Provide the [X, Y] coordinate of the cell's center where the given text is located.  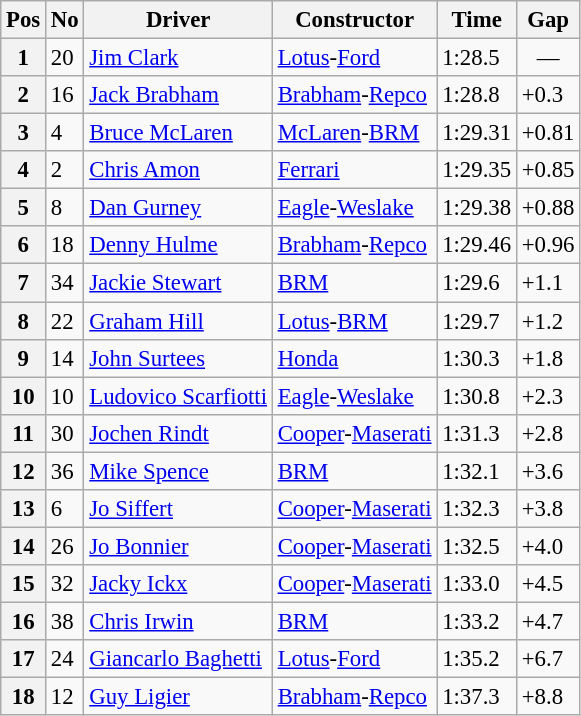
Ludovico Scarfiotti [178, 396]
34 [65, 283]
+0.81 [548, 133]
13 [24, 509]
1 [24, 58]
+2.8 [548, 433]
Chris Irwin [178, 621]
+0.3 [548, 95]
Jim Clark [178, 58]
+4.5 [548, 584]
5 [24, 208]
9 [24, 358]
+0.88 [548, 208]
Jack Brabham [178, 95]
Bruce McLaren [178, 133]
1:29.7 [477, 321]
+0.96 [548, 245]
1:30.8 [477, 396]
1:32.5 [477, 546]
1:35.2 [477, 659]
36 [65, 471]
+1.2 [548, 321]
3 [24, 133]
McLaren-BRM [354, 133]
1:31.3 [477, 433]
+0.85 [548, 170]
Jochen Rindt [178, 433]
Honda [354, 358]
Pos [24, 20]
22 [65, 321]
+1.8 [548, 358]
Giancarlo Baghetti [178, 659]
15 [24, 584]
Guy Ligier [178, 697]
John Surtees [178, 358]
1:37.3 [477, 697]
26 [65, 546]
Chris Amon [178, 170]
Ferrari [354, 170]
1:29.31 [477, 133]
+8.8 [548, 697]
20 [65, 58]
+1.1 [548, 283]
Jackie Stewart [178, 283]
+6.7 [548, 659]
No [65, 20]
+2.3 [548, 396]
Graham Hill [178, 321]
1:32.3 [477, 509]
24 [65, 659]
Gap [548, 20]
1:29.35 [477, 170]
1:28.8 [477, 95]
— [548, 58]
32 [65, 584]
1:29.46 [477, 245]
17 [24, 659]
1:33.0 [477, 584]
+4.7 [548, 621]
1:30.3 [477, 358]
7 [24, 283]
1:33.2 [477, 621]
Mike Spence [178, 471]
1:28.5 [477, 58]
Jo Bonnier [178, 546]
Constructor [354, 20]
Lotus-BRM [354, 321]
Jacky Ickx [178, 584]
1:29.6 [477, 283]
+3.8 [548, 509]
+4.0 [548, 546]
1:29.38 [477, 208]
1:32.1 [477, 471]
11 [24, 433]
Time [477, 20]
38 [65, 621]
+3.6 [548, 471]
Dan Gurney [178, 208]
Denny Hulme [178, 245]
Jo Siffert [178, 509]
30 [65, 433]
Driver [178, 20]
